Capture the cell that displays the provided text and extract its (X, Y) central coordinate. 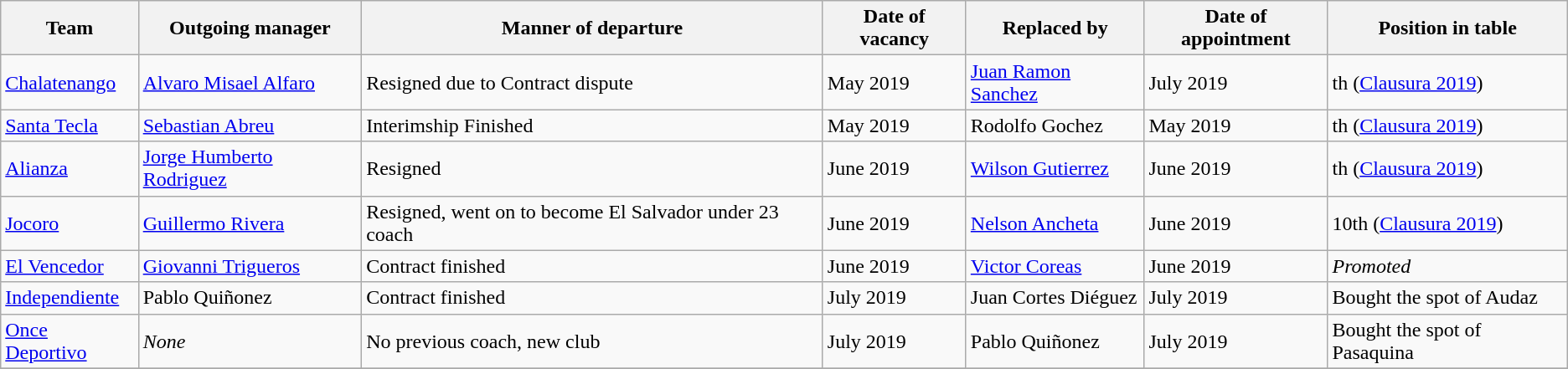
10th (Clausura 2019) (1447, 223)
Jorge Humberto Rodriguez (250, 169)
Resigned (593, 169)
Juan Ramon Sanchez (1055, 82)
Independiente (70, 298)
Giovanni Trigueros (250, 266)
Date of vacancy (895, 28)
Interimship Finished (593, 126)
Team (70, 28)
Santa Tecla (70, 126)
Bought the spot of Audaz (1447, 298)
Bought the spot of Pasaquina (1447, 341)
Replaced by (1055, 28)
Sebastian Abreu (250, 126)
Resigned due to Contract dispute (593, 82)
Rodolfo Gochez (1055, 126)
Resigned, went on to become El Salvador under 23 coach (593, 223)
Chalatenango (70, 82)
Date of appointment (1236, 28)
Promoted (1447, 266)
Juan Cortes Diéguez (1055, 298)
Position in table (1447, 28)
Wilson Gutierrez (1055, 169)
Once Deportivo (70, 341)
None (250, 341)
Alvaro Misael Alfaro (250, 82)
Victor Coreas (1055, 266)
El Vencedor (70, 266)
No previous coach, new club (593, 341)
Alianza (70, 169)
Nelson Ancheta (1055, 223)
Guillermo Rivera (250, 223)
Manner of departure (593, 28)
Outgoing manager (250, 28)
Jocoro (70, 223)
